Detect which cell encompasses the target text, then output its (X, Y) center coordinate. 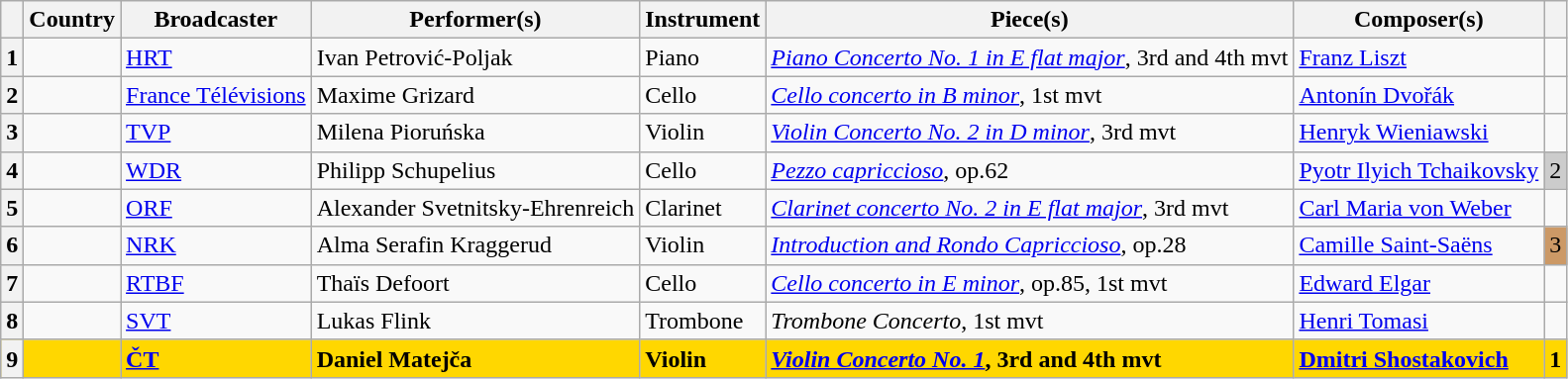
France Télévisions (216, 95)
Piano (703, 57)
Composer(s) (1418, 20)
Henryk Wieniawski (1418, 133)
Violin Concerto No. 2 in D minor, 3rd mvt (1030, 133)
Violin Concerto No. 1, 3rd and 4th mvt (1030, 358)
8 (12, 321)
Edward Elgar (1418, 283)
NRK (216, 245)
Lukas Flink (475, 321)
Piano Concerto No. 1 in E flat major, 3rd and 4th mvt (1030, 57)
Piece(s) (1030, 20)
HRT (216, 57)
WDR (216, 170)
ČT (216, 358)
Clarinet concerto No. 2 in E flat major, 3rd mvt (1030, 208)
Ivan Petrović-Poljak (475, 57)
Antonín Dvořák (1418, 95)
TVP (216, 133)
6 (12, 245)
Trombone Concerto, 1st mvt (1030, 321)
Performer(s) (475, 20)
Country (72, 20)
Carl Maria von Weber (1418, 208)
Cello concerto in B minor, 1st mvt (1030, 95)
Introduction and Rondo Capriccioso, op.28 (1030, 245)
Pezzo capriccioso, op.62 (1030, 170)
Alma Serafin Kraggerud (475, 245)
RTBF (216, 283)
Camille Saint-Saëns (1418, 245)
Instrument (703, 20)
Thaïs Defoort (475, 283)
ORF (216, 208)
Henri Tomasi (1418, 321)
Broadcaster (216, 20)
Alexander Svetnitsky-Ehrenreich (475, 208)
Trombone (703, 321)
Pyotr Ilyich Tchaikovsky (1418, 170)
Dmitri Shostakovich (1418, 358)
5 (12, 208)
Franz Liszt (1418, 57)
7 (12, 283)
Maxime Grizard (475, 95)
Milena Pioruńska (475, 133)
9 (12, 358)
Cello concerto in E minor, op.85, 1st mvt (1030, 283)
SVT (216, 321)
Daniel Matejča (475, 358)
Clarinet (703, 208)
4 (12, 170)
Philipp Schupelius (475, 170)
